Capture the cell that displays the provided text and extract its [X, Y] central coordinate. 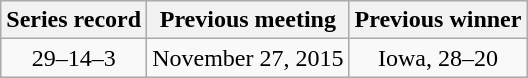
Previous winner [438, 20]
Iowa, 28–20 [438, 58]
November 27, 2015 [248, 58]
Series record [74, 20]
29–14–3 [74, 58]
Previous meeting [248, 20]
